Pinpoint the cell where the given text exists, returning its [X, Y] midpoint coordinate. 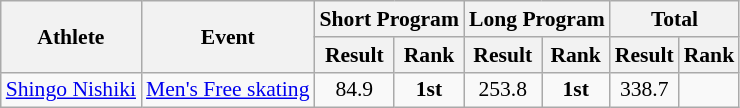
Long Program [537, 19]
338.7 [644, 90]
Event [228, 36]
Short Program [390, 19]
253.8 [503, 90]
84.9 [355, 90]
Shingo Nishiki [71, 90]
Men's Free skating [228, 90]
Total [674, 19]
Athlete [71, 36]
